Find where the given text appears and provide that cell's center as [X, Y] coordinate. 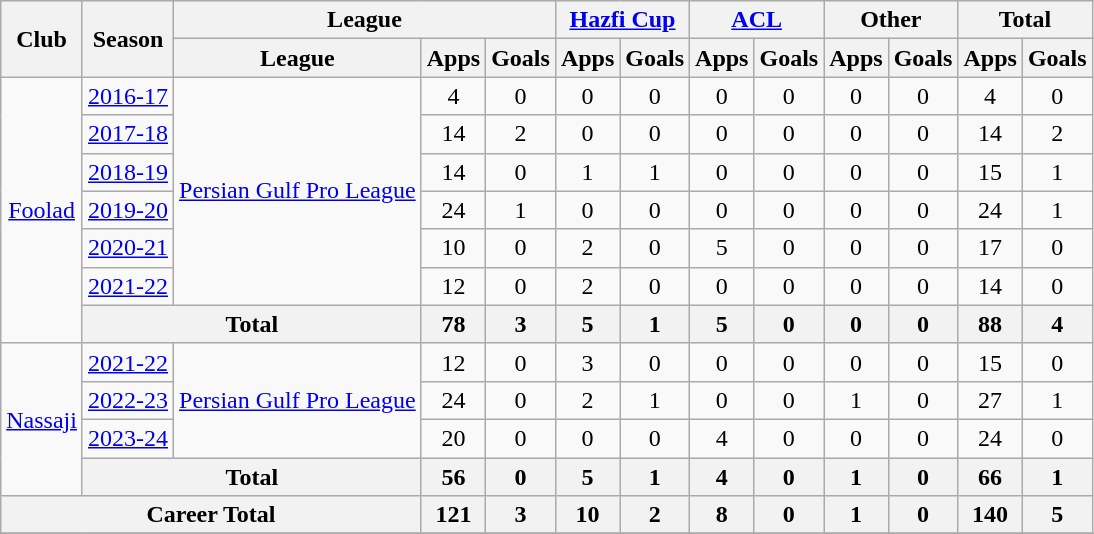
Club [42, 39]
Season [128, 39]
8 [722, 515]
2023-24 [128, 438]
2018-19 [128, 172]
Nassaji [42, 419]
27 [990, 400]
56 [453, 477]
17 [990, 248]
78 [453, 324]
ACL [757, 20]
88 [990, 324]
Career Total [211, 515]
Other [891, 20]
2022-23 [128, 400]
20 [453, 438]
66 [990, 477]
Hazfi Cup [622, 20]
140 [990, 515]
2017-18 [128, 134]
2020-21 [128, 248]
2016-17 [128, 96]
2019-20 [128, 210]
Foolad [42, 210]
121 [453, 515]
